Find where the given text appears and provide that cell's center as (x, y) coordinate. 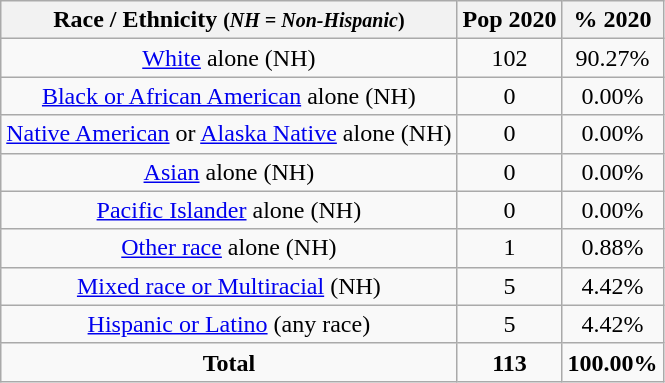
Hispanic or Latino (any race) (229, 324)
113 (510, 362)
Pacific Islander alone (NH) (229, 210)
% 2020 (612, 20)
Race / Ethnicity (NH = Non-Hispanic) (229, 20)
Native American or Alaska Native alone (NH) (229, 134)
Total (229, 362)
1 (510, 248)
White alone (NH) (229, 58)
Asian alone (NH) (229, 172)
Black or African American alone (NH) (229, 96)
Other race alone (NH) (229, 248)
Pop 2020 (510, 20)
100.00% (612, 362)
90.27% (612, 58)
Mixed race or Multiracial (NH) (229, 286)
0.88% (612, 248)
102 (510, 58)
